Provide the [x, y] coordinate of the cell's center where the given text is located.  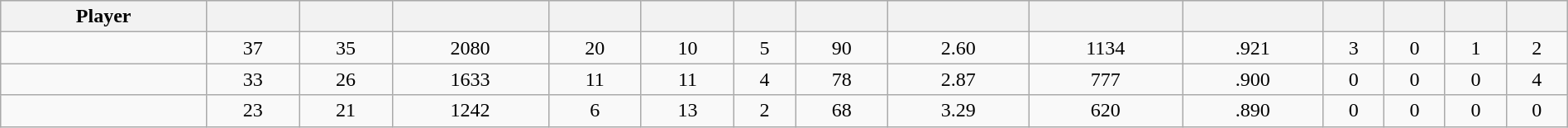
2080 [470, 48]
.900 [1253, 79]
.921 [1253, 48]
10 [687, 48]
20 [595, 48]
78 [842, 79]
5 [765, 48]
13 [687, 111]
26 [346, 79]
1 [1475, 48]
2.60 [958, 48]
35 [346, 48]
37 [253, 48]
2.87 [958, 79]
68 [842, 111]
777 [1106, 79]
Player [104, 17]
3.29 [958, 111]
33 [253, 79]
90 [842, 48]
620 [1106, 111]
1134 [1106, 48]
21 [346, 111]
1242 [470, 111]
23 [253, 111]
3 [1354, 48]
6 [595, 111]
1633 [470, 79]
.890 [1253, 111]
